Scan for the cell matching the given text and deliver its (x, y) coordinate at center. 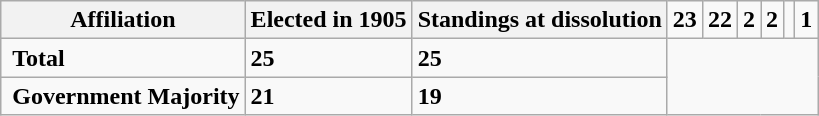
Elected in 1905 (328, 20)
Affiliation (123, 20)
Standings at dissolution (540, 20)
Total (123, 58)
22 (720, 20)
21 (328, 96)
Government Majority (123, 96)
1 (806, 20)
19 (540, 96)
23 (684, 20)
